Pinpoint the cell where the given text exists, returning its [x, y] midpoint coordinate. 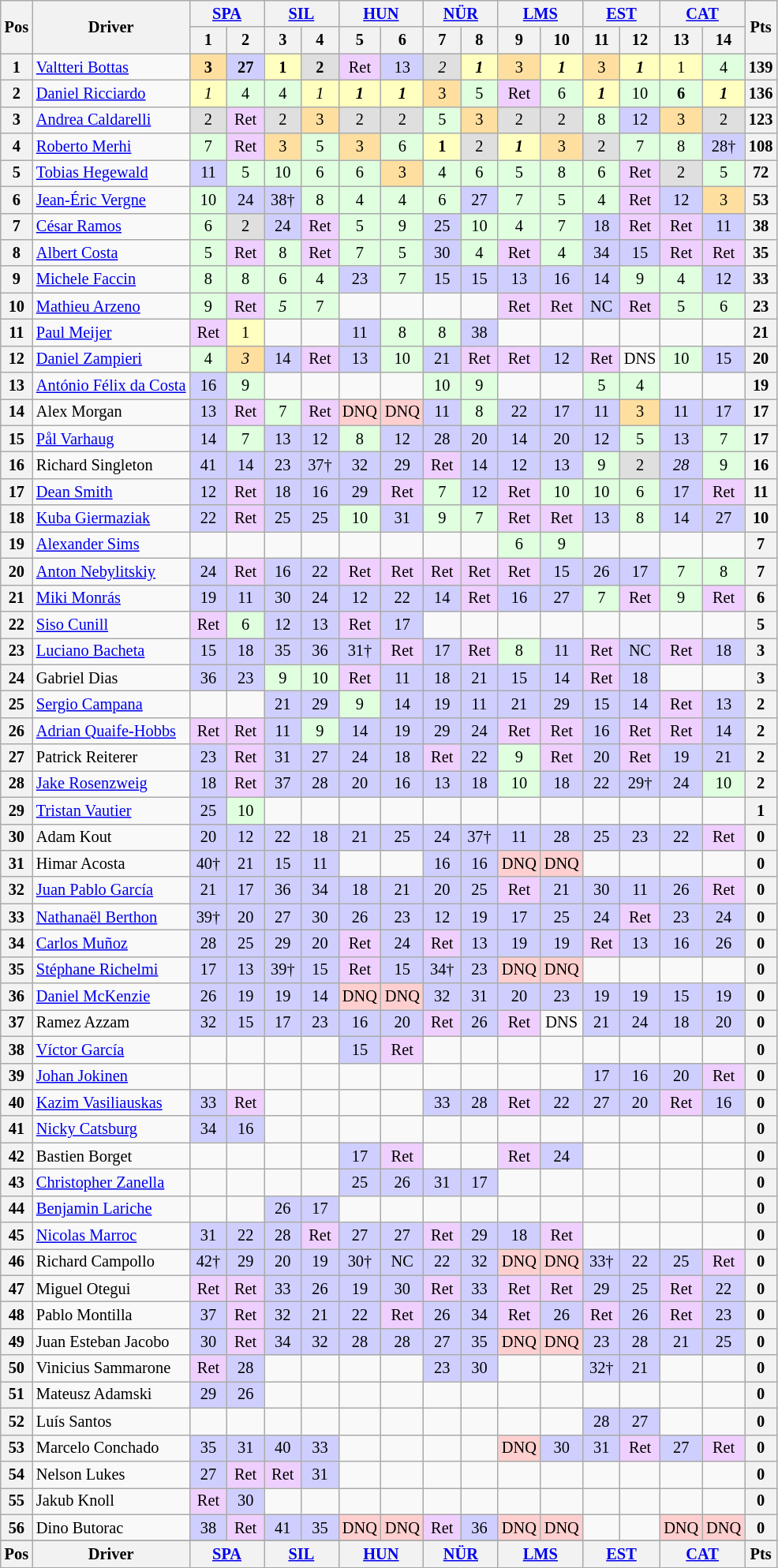
136 [761, 93]
45 [17, 1236]
Tristan Vautier [110, 810]
55 [17, 1501]
54 [17, 1474]
Luís Santos [110, 1421]
Ramez Azzam [110, 1023]
52 [17, 1421]
Benjamin Lariche [110, 1209]
Bastien Borget [110, 1156]
31† [360, 651]
Alexander Sims [110, 544]
Mateusz Adamski [110, 1394]
Patrick Reiterer [110, 758]
Richard Campollo [110, 1262]
Miki Monrás [110, 598]
50 [17, 1368]
Luciano Bacheta [110, 651]
Kuba Giermaziak [110, 518]
Tobias Hegewald [110, 173]
48 [17, 1315]
Albert Costa [110, 253]
Daniel Ricciardo [110, 93]
39 [17, 1076]
Roberto Merhi [110, 147]
Carlos Muñoz [110, 943]
Siso Cunill [110, 624]
Miguel Otegui [110, 1289]
Johan Jokinen [110, 1076]
António Félix da Costa [110, 386]
Gabriel Dias [110, 678]
Andrea Caldarelli [110, 120]
42† [208, 1262]
Jean-Éric Vergne [110, 200]
Juan Pablo García [110, 890]
46 [17, 1262]
Stéphane Richelmi [110, 970]
Richard Singleton [110, 465]
108 [761, 147]
30† [360, 1262]
123 [761, 120]
Sergio Campana [110, 704]
Christopher Zanella [110, 1182]
Himar Acosta [110, 863]
Dino Butorac [110, 1528]
29† [640, 784]
Alex Morgan [110, 412]
Jakub Knoll [110, 1501]
Nicolas Marroc [110, 1236]
Mathieu Arzeno [110, 306]
Pablo Montilla [110, 1315]
Nicky Catsburg [110, 1129]
César Ramos [110, 226]
Daniel McKenzie [110, 997]
Víctor García [110, 1050]
Paul Meijer [110, 332]
Nelson Lukes [110, 1474]
42 [17, 1156]
Daniel Zampieri [110, 359]
32† [601, 1368]
47 [17, 1289]
72 [761, 173]
Nathanaël Berthon [110, 917]
Juan Esteban Jacobo [110, 1342]
34† [442, 970]
Anton Nebylitskiy [110, 571]
Pål Varhaug [110, 439]
Valtteri Bottas [110, 67]
139 [761, 67]
28† [724, 147]
Dean Smith [110, 492]
Kazim Vasiliauskas [110, 1102]
40† [208, 863]
49 [17, 1342]
Vinicius Sammarone [110, 1368]
51 [17, 1394]
Jake Rosenzweig [110, 784]
Michele Faccin [110, 279]
33† [601, 1262]
Adam Kout [110, 837]
Marcelo Conchado [110, 1448]
38† [282, 200]
44 [17, 1209]
Adrian Quaife-Hobbs [110, 731]
43 [17, 1182]
56 [17, 1528]
